Determine the (X, Y) coordinate at the center of the cell enclosing the given text.  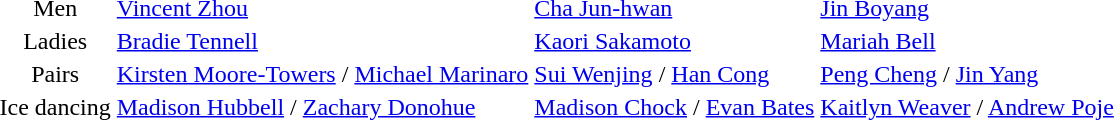
Bradie Tennell (322, 41)
Sui Wenjing / Han Cong (674, 74)
Kaori Sakamoto (674, 41)
Kirsten Moore-Towers / Michael Marinaro (322, 74)
